Detect which cell encompasses the target text, then output its (x, y) center coordinate. 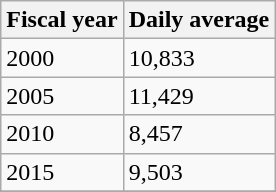
9,503 (199, 172)
8,457 (199, 134)
2000 (62, 58)
2010 (62, 134)
10,833 (199, 58)
2005 (62, 96)
11,429 (199, 96)
Fiscal year (62, 20)
2015 (62, 172)
Daily average (199, 20)
